Search for the cell housing the specified text and yield its (x, y) center coordinate. 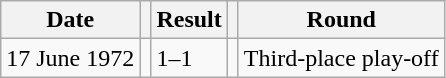
Third-place play-off (341, 58)
Date (70, 20)
17 June 1972 (70, 58)
Round (341, 20)
1–1 (189, 58)
Result (189, 20)
